From the cell containing the given text, extract its center point as [x, y] coordinate. 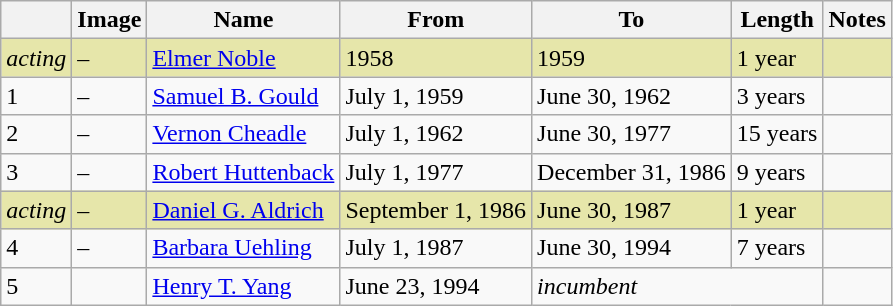
Length [777, 20]
June 30, 1962 [632, 96]
December 31, 1986 [632, 172]
incumbent [678, 286]
1 [36, 96]
5 [36, 286]
July 1, 1959 [436, 96]
Notes [857, 20]
Samuel B. Gould [244, 96]
From [436, 20]
3 [36, 172]
Name [244, 20]
Elmer Noble [244, 58]
To [632, 20]
1958 [436, 58]
7 years [777, 248]
June 30, 1977 [632, 134]
July 1, 1962 [436, 134]
September 1, 1986 [436, 210]
July 1, 1977 [436, 172]
Daniel G. Aldrich [244, 210]
2 [36, 134]
June 30, 1994 [632, 248]
3 years [777, 96]
Barbara Uehling [244, 248]
1959 [632, 58]
June 30, 1987 [632, 210]
Robert Huttenback [244, 172]
July 1, 1987 [436, 248]
15 years [777, 134]
Vernon Cheadle [244, 134]
Image [110, 20]
9 years [777, 172]
June 23, 1994 [436, 286]
4 [36, 248]
Henry T. Yang [244, 286]
